Output the [x, y] coordinate of the center of the cell containing the given text.  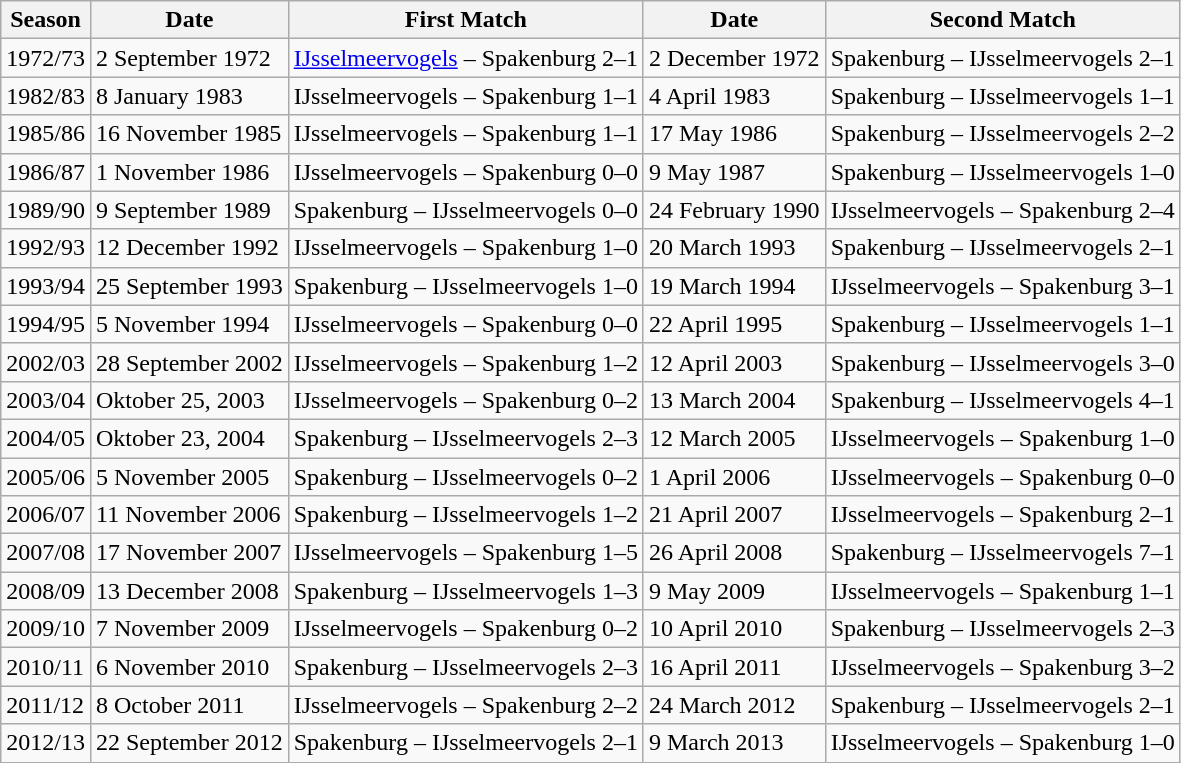
22 April 1995 [734, 324]
4 April 1983 [734, 96]
11 November 2006 [189, 515]
2005/06 [46, 477]
17 November 2007 [189, 553]
25 September 1993 [189, 286]
2 September 1972 [189, 58]
Spakenburg – IJsselmeervogels 3–0 [1002, 362]
Season [46, 20]
IJsselmeervogels – Spakenburg 3–1 [1002, 286]
5 November 1994 [189, 324]
1972/73 [46, 58]
24 February 1990 [734, 210]
Spakenburg – IJsselmeervogels 2–2 [1002, 134]
26 April 2008 [734, 553]
1985/86 [46, 134]
Spakenburg – IJsselmeervogels 0–2 [466, 477]
28 September 2002 [189, 362]
1982/83 [46, 96]
7 November 2009 [189, 629]
1 April 2006 [734, 477]
24 March 2012 [734, 705]
Second Match [1002, 20]
16 November 1985 [189, 134]
1993/94 [46, 286]
2004/05 [46, 438]
1992/93 [46, 248]
2007/08 [46, 553]
2010/11 [46, 667]
2 December 1972 [734, 58]
12 March 2005 [734, 438]
2003/04 [46, 400]
12 December 1992 [189, 248]
Spakenburg – IJsselmeervogels 7–1 [1002, 553]
Oktober 23, 2004 [189, 438]
2002/03 [46, 362]
IJsselmeervogels – Spakenburg 1–2 [466, 362]
IJsselmeervogels – Spakenburg 2–2 [466, 705]
12 April 2003 [734, 362]
2012/13 [46, 743]
16 April 2011 [734, 667]
9 March 2013 [734, 743]
IJsselmeervogels – Spakenburg 1–5 [466, 553]
IJsselmeervogels – Spakenburg 2–4 [1002, 210]
Spakenburg – IJsselmeervogels 1–3 [466, 591]
6 November 2010 [189, 667]
Spakenburg – IJsselmeervogels 4–1 [1002, 400]
21 April 2007 [734, 515]
2008/09 [46, 591]
13 December 2008 [189, 591]
1994/95 [46, 324]
Oktober 25, 2003 [189, 400]
IJsselmeervogels – Spakenburg 3–2 [1002, 667]
Spakenburg – IJsselmeervogels 0–0 [466, 210]
22 September 2012 [189, 743]
Spakenburg – IJsselmeervogels 1–2 [466, 515]
2006/07 [46, 515]
20 March 1993 [734, 248]
1986/87 [46, 172]
2009/10 [46, 629]
19 March 1994 [734, 286]
8 January 1983 [189, 96]
1 November 1986 [189, 172]
9 September 1989 [189, 210]
1989/90 [46, 210]
First Match [466, 20]
5 November 2005 [189, 477]
10 April 2010 [734, 629]
9 May 1987 [734, 172]
8 October 2011 [189, 705]
13 March 2004 [734, 400]
9 May 2009 [734, 591]
2011/12 [46, 705]
17 May 1986 [734, 134]
